Determine the [X, Y] coordinate at the center of the cell enclosing the given text.  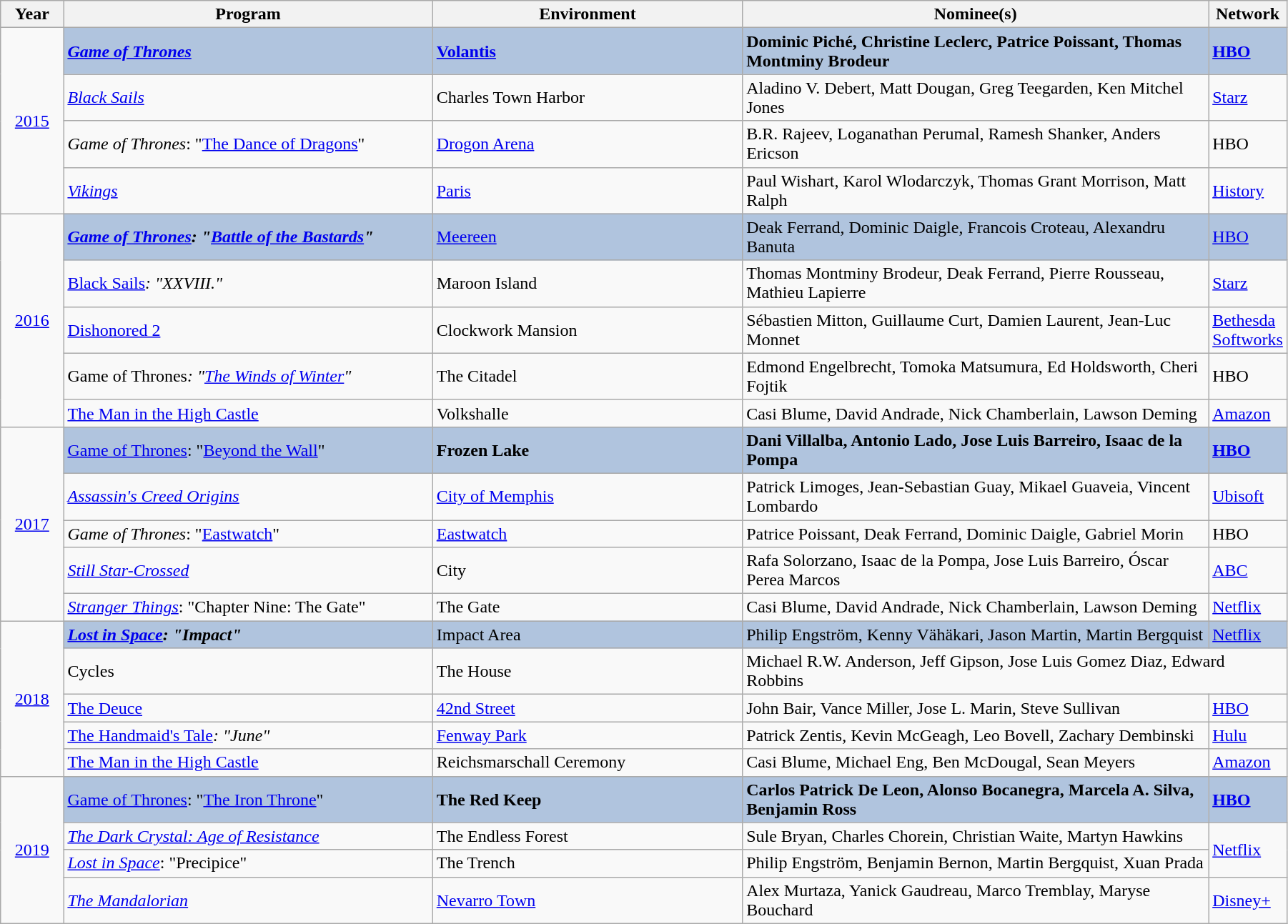
Ubisoft [1248, 496]
Game of Thrones: "Eastwatch" [248, 534]
Drogon Arena [588, 144]
Carlos Patrick De Leon, Alonso Bocanegra, Marcela A. Silva, Benjamin Ross [976, 799]
Black Sails [248, 97]
Program [248, 14]
Charles Town Harbor [588, 97]
42nd Street [588, 708]
The Handmaid's Tale: "June" [248, 735]
2017 [32, 523]
City of Memphis [588, 496]
Game of Thrones [248, 51]
Lost in Space: "Precipice" [248, 863]
Patrick Limoges, Jean-Sebastian Guay, Mikael Guaveia, Vincent Lombardo [976, 496]
ABC [1248, 570]
Cycles [248, 672]
Deak Ferrand, Dominic Daigle, Francois Croteau, Alexandru Banuta [976, 237]
Stranger Things: "Chapter Nine: The Gate" [248, 607]
Sule Bryan, Charles Chorein, Christian Waite, Martyn Hawkins [976, 836]
Black Sails: "XXVIII." [248, 283]
Philip Engström, Kenny Vähäkari, Jason Martin, Martin Bergquist [976, 635]
Sébastien Mitton, Guillaume Curt, Damien Laurent, Jean-Luc Monnet [976, 330]
Edmond Engelbrecht, Tomoka Matsumura, Ed Holdsworth, Cheri Fojtik [976, 376]
The House [588, 672]
2015 [32, 121]
2016 [32, 320]
The Endless Forest [588, 836]
Thomas Montminy Brodeur, Deak Ferrand, Pierre Rousseau, Mathieu Lapierre [976, 283]
Game of Thrones: "Beyond the Wall" [248, 450]
Maroon Island [588, 283]
Nominee(s) [976, 14]
Dominic Piché, Christine Leclerc, Patrice Poissant, Thomas Montminy Brodeur [976, 51]
The Gate [588, 607]
Bethesda Softworks [1248, 330]
Game of Thrones: "The Winds of Winter" [248, 376]
Year [32, 14]
The Mandalorian [248, 900]
Reichsmarschall Ceremony [588, 762]
Dishonored 2 [248, 330]
Eastwatch [588, 534]
Paris [588, 190]
Michael R.W. Anderson, Jeff Gipson, Jose Luis Gomez Diaz, Edward Robbins [1015, 672]
Fenway Park [588, 735]
Game of Thrones: "Battle of the Bastards" [248, 237]
Casi Blume, Michael Eng, Ben McDougal, Sean Meyers [976, 762]
The Dark Crystal: Age of Resistance [248, 836]
Patrice Poissant, Deak Ferrand, Dominic Daigle, Gabriel Morin [976, 534]
Game of Thrones: "The Dance of Dragons" [248, 144]
Network [1248, 14]
B.R. Rajeev, Loganathan Perumal, Ramesh Shanker, Anders Ericson [976, 144]
John Bair, Vance Miller, Jose L. Marin, Steve Sullivan [976, 708]
Patrick Zentis, Kevin McGeagh, Leo Bovell, Zachary Dembinski [976, 735]
Hulu [1248, 735]
Game of Thrones: "The Iron Throne" [248, 799]
City [588, 570]
Nevarro Town [588, 900]
Volkshalle [588, 413]
Still Star-Crossed [248, 570]
Disney+ [1248, 900]
Lost in Space: "Impact" [248, 635]
Impact Area [588, 635]
Aladino V. Debert, Matt Dougan, Greg Teegarden, Ken Mitchel Jones [976, 97]
Dani Villalba, Antonio Lado, Jose Luis Barreiro, Isaac de la Pompa [976, 450]
2019 [32, 850]
The Deuce [248, 708]
Vikings [248, 190]
2018 [32, 699]
Rafa Solorzano, Isaac de la Pompa, Jose Luis Barreiro, Óscar Perea Marcos [976, 570]
Assassin's Creed Origins [248, 496]
Alex Murtaza, Yanick Gaudreau, Marco Tremblay, Maryse Bouchard [976, 900]
Meereen [588, 237]
The Trench [588, 863]
Paul Wishart, Karol Wlodarczyk, Thomas Grant Morrison, Matt Ralph [976, 190]
Clockwork Mansion [588, 330]
The Citadel [588, 376]
Environment [588, 14]
The Red Keep [588, 799]
History [1248, 190]
Philip Engström, Benjamin Bernon, Martin Bergquist, Xuan Prada [976, 863]
Volantis [588, 51]
Frozen Lake [588, 450]
